Capture the cell that displays the provided text and extract its [X, Y] central coordinate. 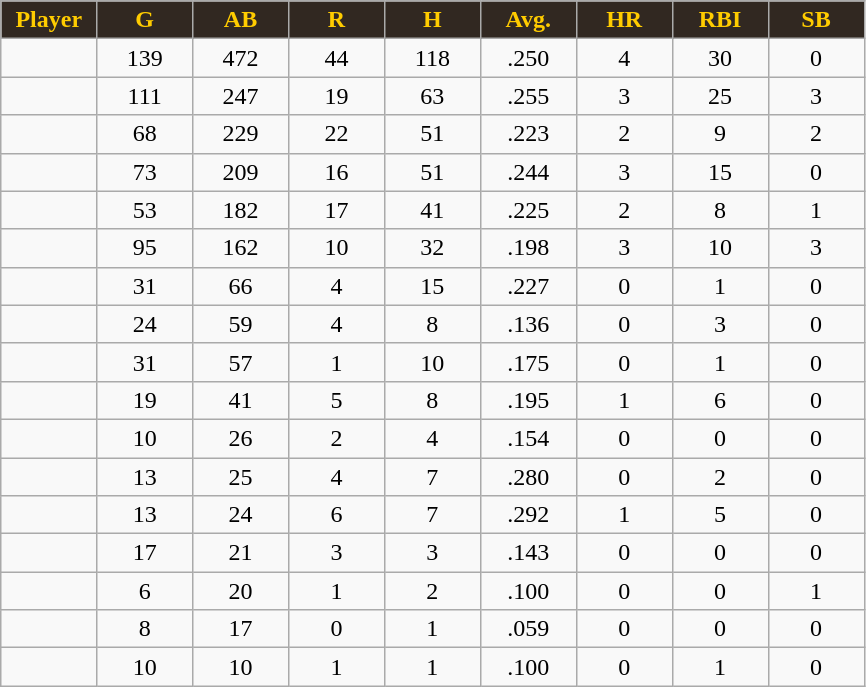
RBI [720, 20]
68 [145, 134]
HR [624, 20]
59 [241, 324]
118 [432, 58]
.292 [528, 515]
.225 [528, 210]
229 [241, 134]
.195 [528, 400]
.059 [528, 629]
.223 [528, 134]
182 [241, 210]
247 [241, 96]
Player [49, 20]
.250 [528, 58]
.154 [528, 438]
472 [241, 58]
30 [720, 58]
9 [720, 134]
44 [336, 58]
AB [241, 20]
Avg. [528, 20]
.255 [528, 96]
.280 [528, 477]
21 [241, 553]
.244 [528, 172]
.227 [528, 286]
20 [241, 591]
.136 [528, 324]
26 [241, 438]
32 [432, 248]
SB [816, 20]
R [336, 20]
63 [432, 96]
209 [241, 172]
111 [145, 96]
.175 [528, 362]
66 [241, 286]
139 [145, 58]
G [145, 20]
.198 [528, 248]
95 [145, 248]
16 [336, 172]
22 [336, 134]
H [432, 20]
53 [145, 210]
.143 [528, 553]
57 [241, 362]
162 [241, 248]
73 [145, 172]
